For the text-containing cell, return its midpoint in (X, Y) coordinate format. 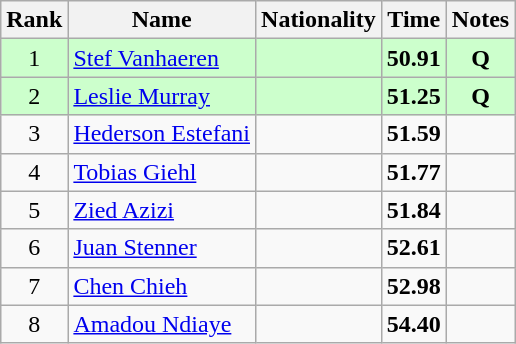
54.40 (414, 324)
2 (34, 96)
52.98 (414, 286)
3 (34, 134)
52.61 (414, 248)
Stef Vanhaeren (162, 58)
51.77 (414, 172)
4 (34, 172)
Rank (34, 20)
Chen Chieh (162, 286)
Tobias Giehl (162, 172)
51.59 (414, 134)
Time (414, 20)
51.25 (414, 96)
50.91 (414, 58)
7 (34, 286)
Amadou Ndiaye (162, 324)
6 (34, 248)
Notes (480, 20)
Name (162, 20)
Leslie Murray (162, 96)
1 (34, 58)
51.84 (414, 210)
5 (34, 210)
Juan Stenner (162, 248)
8 (34, 324)
Zied Azizi (162, 210)
Nationality (319, 20)
Hederson Estefani (162, 134)
